Scan for the cell matching the given text and deliver its (X, Y) coordinate at center. 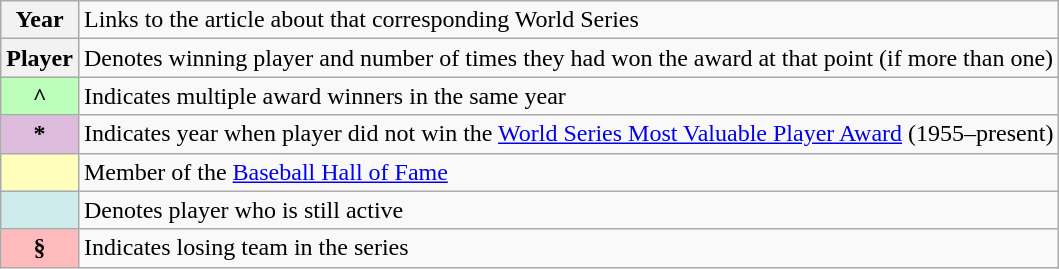
Denotes player who is still active (568, 210)
Indicates losing team in the series (568, 248)
Year (40, 20)
§ (40, 248)
^ (40, 96)
* (40, 134)
Member of the Baseball Hall of Fame (568, 172)
Indicates multiple award winners in the same year (568, 96)
Links to the article about that corresponding World Series (568, 20)
Indicates year when player did not win the World Series Most Valuable Player Award (1955–present) (568, 134)
Player (40, 58)
Denotes winning player and number of times they had won the award at that point (if more than one) (568, 58)
